For the text-containing cell, return its midpoint in [x, y] coordinate format. 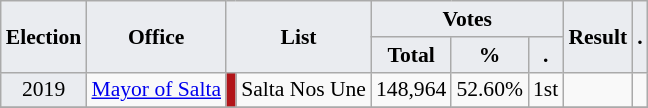
148,964 [411, 90]
Election [44, 36]
Result [598, 36]
1st [546, 90]
52.60% [490, 90]
% [490, 55]
Total [411, 55]
Mayor of Salta [156, 90]
Salta Nos Une [304, 90]
List [298, 36]
Votes [467, 19]
Office [156, 36]
2019 [44, 90]
